Identify which cell holds the provided text, then report its [X, Y] central coordinate. 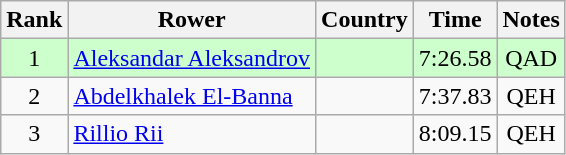
Time [455, 20]
Rower [192, 20]
Aleksandar Aleksandrov [192, 58]
7:37.83 [455, 96]
Rillio Rii [192, 134]
8:09.15 [455, 134]
7:26.58 [455, 58]
2 [34, 96]
Rank [34, 20]
1 [34, 58]
3 [34, 134]
QAD [531, 58]
Country [365, 20]
Notes [531, 20]
Abdelkhalek El-Banna [192, 96]
